Scan for the cell matching the given text and deliver its (x, y) coordinate at center. 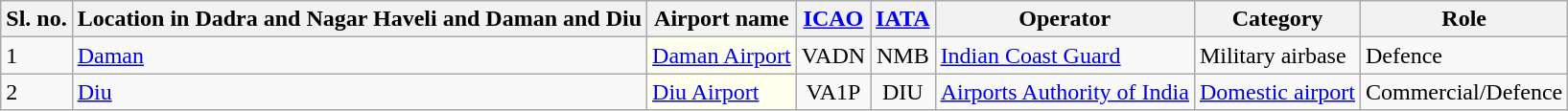
Defence (1463, 55)
Diu (359, 92)
Military airbase (1277, 55)
Category (1277, 19)
NMB (903, 55)
Diu Airport (722, 92)
1 (36, 55)
2 (36, 92)
Role (1463, 19)
ICAO (832, 19)
Airport name (722, 19)
Airports Authority of India (1065, 92)
VA1P (832, 92)
Daman Airport (722, 55)
DIU (903, 92)
Domestic airport (1277, 92)
Location in Dadra and Nagar Haveli and Daman and Diu (359, 19)
Daman (359, 55)
Commercial/Defence (1463, 92)
IATA (903, 19)
VADN (832, 55)
Indian Coast Guard (1065, 55)
Operator (1065, 19)
Sl. no. (36, 19)
